Search for the cell housing the specified text and yield its [x, y] center coordinate. 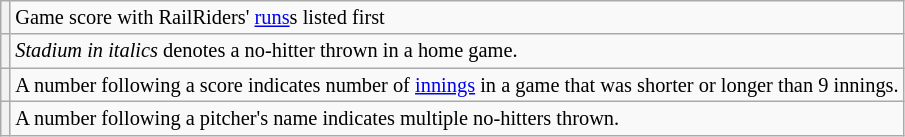
Stadium in italics denotes a no-hitter thrown in a home game. [456, 51]
A number following a pitcher's name indicates multiple no-hitters thrown. [456, 118]
Game score with RailRiders' runss listed first [456, 17]
A number following a score indicates number of innings in a game that was shorter or longer than 9 innings. [456, 85]
